Output the [X, Y] coordinate of the center of the cell containing the given text.  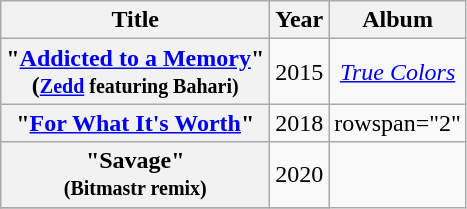
Year [300, 20]
True Colors [398, 72]
"For What It's Worth" [136, 123]
Album [398, 20]
Title [136, 20]
2015 [300, 72]
2018 [300, 123]
rowspan="2" [398, 123]
"Addicted to a Memory"(Zedd featuring Bahari) [136, 72]
"Savage"(Bitmastr remix) [136, 174]
2020 [300, 174]
